Scan for the cell matching the given text and deliver its (x, y) coordinate at center. 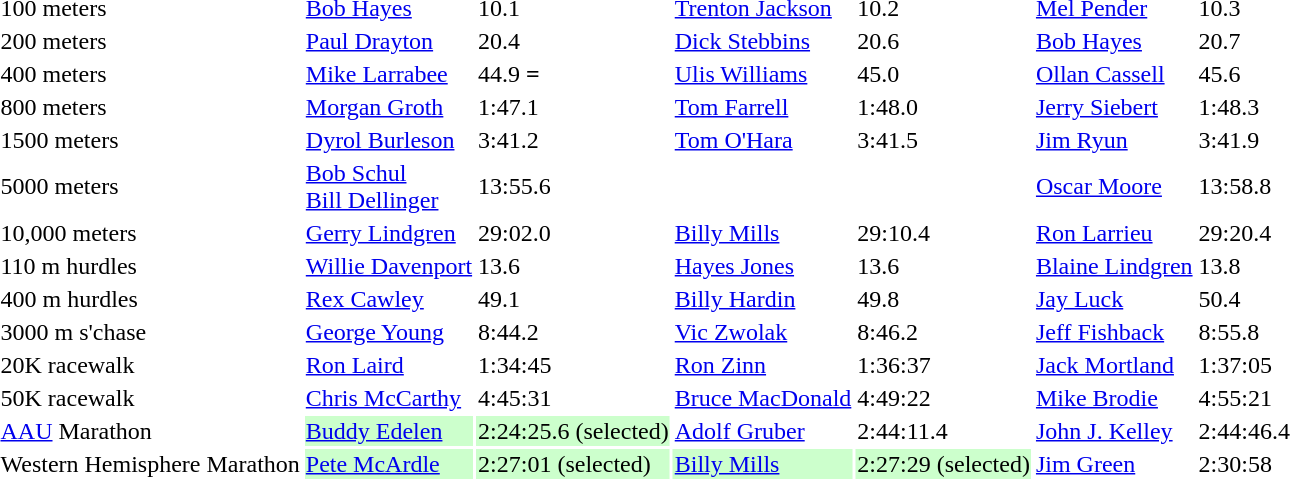
45.0 (944, 74)
49.1 (574, 299)
13:55.6 (574, 186)
Jim Green (1114, 464)
Jim Ryun (1114, 140)
Ulis Williams (763, 74)
Dyrol Burleson (388, 140)
Pete McArdle (388, 464)
1:48.0 (944, 107)
1:36:37 (944, 365)
Bob Hayes (1114, 41)
Ron Zinn (763, 365)
George Young (388, 332)
Rex Cawley (388, 299)
49.8 (944, 299)
Buddy Edelen (388, 431)
Mike Larrabee (388, 74)
Bob Schul Bill Dellinger (388, 186)
Ron Larrieu (1114, 233)
29:02.0 (574, 233)
Morgan Groth (388, 107)
Tom Farrell (763, 107)
Willie Davenport (388, 266)
2:27:01 (selected) (574, 464)
3:41.5 (944, 140)
44.9 = (574, 74)
2:44:11.4 (944, 431)
1:34:45 (574, 365)
Ron Laird (388, 365)
Gerry Lindgren (388, 233)
Jay Luck (1114, 299)
20.4 (574, 41)
3:41.2 (574, 140)
2:27:29 (selected) (944, 464)
1:47.1 (574, 107)
Tom O'Hara (763, 140)
Hayes Jones (763, 266)
Billy Hardin (763, 299)
Bruce MacDonald (763, 398)
29:10.4 (944, 233)
20.6 (944, 41)
Ollan Cassell (1114, 74)
8:44.2 (574, 332)
Chris McCarthy (388, 398)
4:49:22 (944, 398)
4:45:31 (574, 398)
Jeff Fishback (1114, 332)
8:46.2 (944, 332)
Adolf Gruber (763, 431)
Blaine Lindgren (1114, 266)
Paul Drayton (388, 41)
Jerry Siebert (1114, 107)
Dick Stebbins (763, 41)
Oscar Moore (1114, 186)
Jack Mortland (1114, 365)
John J. Kelley (1114, 431)
Vic Zwolak (763, 332)
2:24:25.6 (selected) (574, 431)
Mike Brodie (1114, 398)
